Detect which cell encompasses the target text, then output its (X, Y) center coordinate. 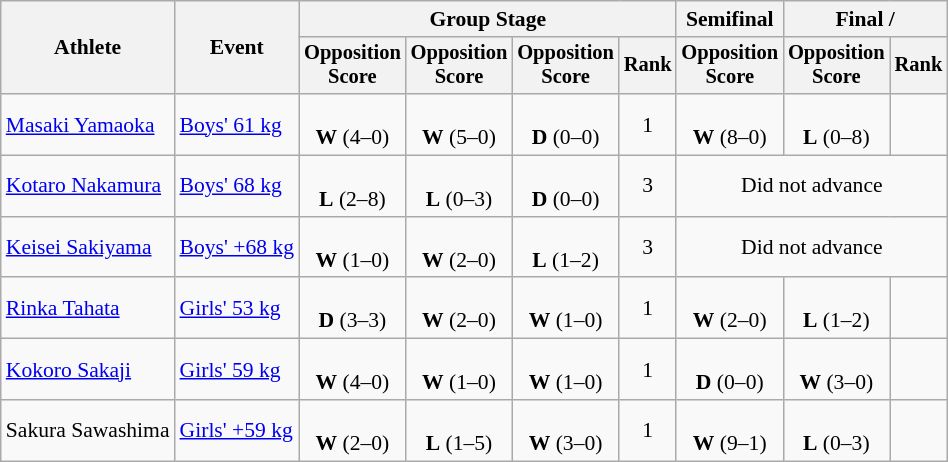
L (2–8) (352, 186)
Event (238, 48)
Rinka Tahata (88, 308)
W (9–1) (730, 430)
Keisei Sakiyama (88, 248)
Girls' 53 kg (238, 308)
Group Stage (488, 19)
Masaki Yamaoka (88, 124)
L (1–5) (460, 430)
Boys' 68 kg (238, 186)
Boys' 61 kg (238, 124)
Semifinal (730, 19)
Girls' 59 kg (238, 370)
Sakura Sawashima (88, 430)
Boys' +68 kg (238, 248)
Athlete (88, 48)
W (8–0) (730, 124)
W (5–0) (460, 124)
D (3–3) (352, 308)
Final / (865, 19)
Kokoro Sakaji (88, 370)
Girls' +59 kg (238, 430)
L (0–8) (836, 124)
Kotaro Nakamura (88, 186)
